For the text-containing cell, return its midpoint in [X, Y] coordinate format. 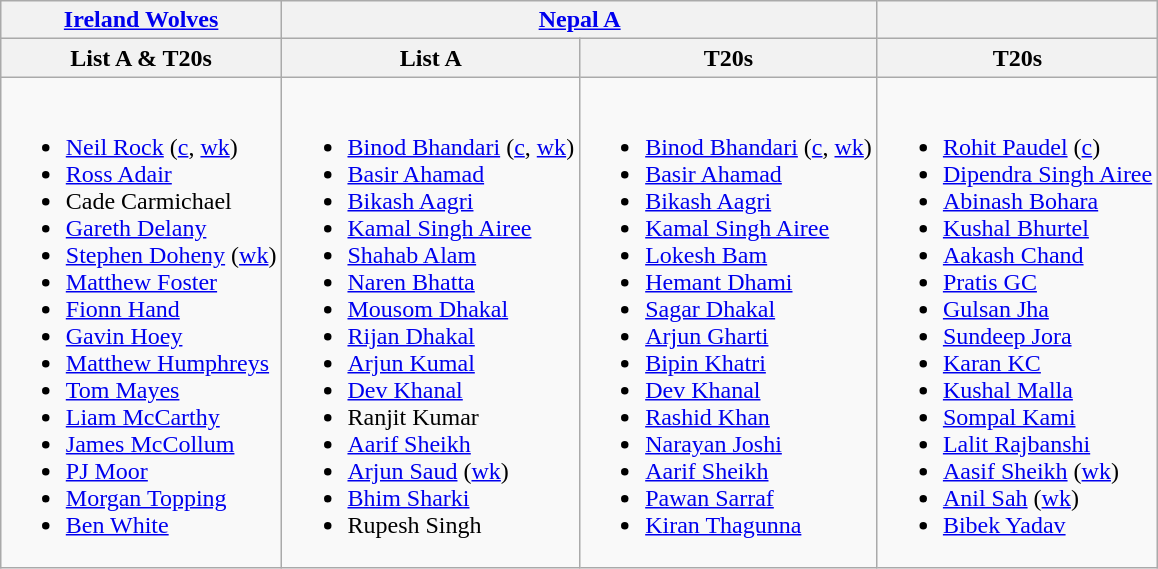
Ireland Wolves [141, 20]
Nepal A [580, 20]
List A & T20s [141, 58]
List A [431, 58]
